Pinpoint the cell where the given text exists, returning its [X, Y] midpoint coordinate. 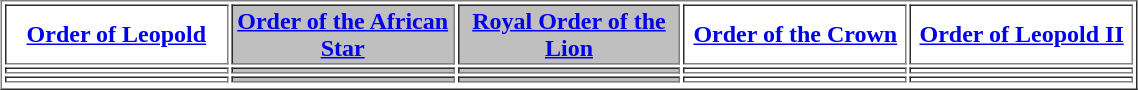
Order of the African Star [342, 34]
Royal Order of the Lion [568, 34]
Order of Leopold [116, 34]
Order of the Crown [796, 34]
Order of Leopold II [1022, 34]
